Extract the [X, Y] coordinate from the center of the cell holding the provided text.  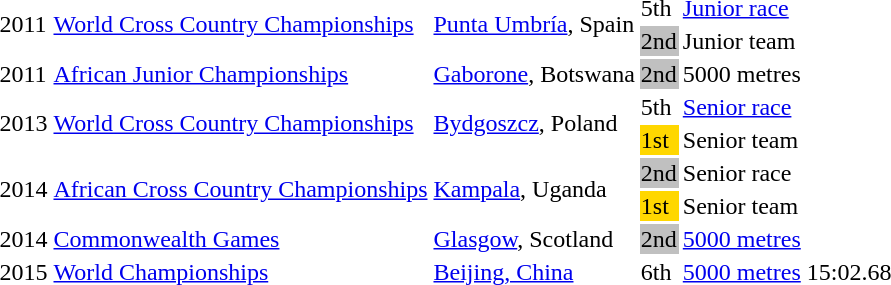
Kampala, Uganda [534, 190]
World Cross Country Championships [240, 124]
Glasgow, Scotland [534, 239]
Gaborone, Botswana [534, 74]
5th [658, 107]
African Junior Championships [240, 74]
Bydgoszcz, Poland [534, 124]
Junior team [742, 41]
Commonwealth Games [240, 239]
African Cross Country Championships [240, 190]
